Return [X, Y] of the center of cell containing provided text 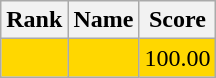
Name [104, 20]
Score [178, 20]
100.00 [178, 58]
Rank [34, 20]
